For the text-containing cell, return its midpoint in (X, Y) coordinate format. 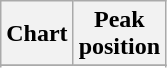
Chart (37, 34)
Peakposition (119, 34)
